Output the [X, Y] coordinate of the center of the cell containing the given text.  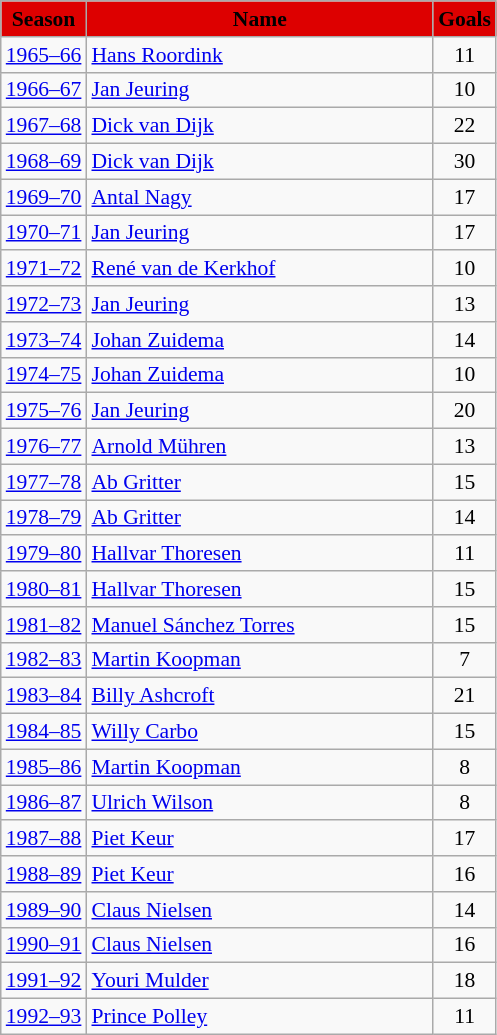
1976–77 [44, 447]
1985–86 [44, 767]
1992–93 [44, 1017]
1975–76 [44, 411]
1984–85 [44, 732]
21 [464, 696]
Arnold Mühren [260, 447]
1972–73 [44, 304]
1973–74 [44, 340]
1991–92 [44, 981]
1974–75 [44, 375]
1989–90 [44, 910]
1971–72 [44, 269]
Antal Nagy [260, 197]
1990–91 [44, 945]
1979–80 [44, 554]
Name [260, 19]
1983–84 [44, 696]
1967–68 [44, 126]
1965–66 [44, 55]
Willy Carbo [260, 732]
Prince Polley [260, 1017]
1977–78 [44, 482]
Manuel Sánchez Torres [260, 625]
René van de Kerkhof [260, 269]
1982–83 [44, 660]
1988–89 [44, 874]
Goals [464, 19]
18 [464, 981]
30 [464, 162]
1970–71 [44, 233]
7 [464, 660]
1968–69 [44, 162]
Hans Roordink [260, 55]
1980–81 [44, 589]
1966–67 [44, 90]
1987–88 [44, 839]
1969–70 [44, 197]
Youri Mulder [260, 981]
1981–82 [44, 625]
Season [44, 19]
1978–79 [44, 518]
20 [464, 411]
Ulrich Wilson [260, 803]
1986–87 [44, 803]
Billy Ashcroft [260, 696]
22 [464, 126]
